For the text-containing cell, return its midpoint in [x, y] coordinate format. 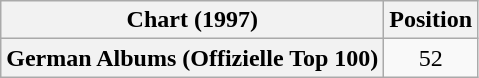
German Albums (Offizielle Top 100) [192, 58]
Position [431, 20]
Chart (1997) [192, 20]
52 [431, 58]
